Scan for the cell matching the given text and deliver its (x, y) coordinate at center. 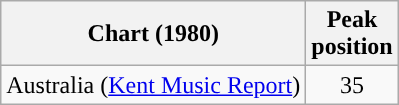
Chart (1980) (154, 34)
Australia (Kent Music Report) (154, 85)
Peakposition (352, 34)
35 (352, 85)
